Identify which cell holds the provided text, then report its (X, Y) central coordinate. 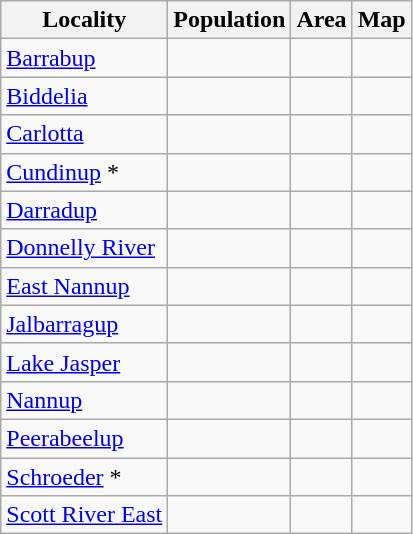
Jalbarragup (84, 324)
Barrabup (84, 58)
Carlotta (84, 134)
Map (382, 20)
Peerabeelup (84, 438)
Donnelly River (84, 248)
Schroeder * (84, 477)
Population (230, 20)
Darradup (84, 210)
Lake Jasper (84, 362)
Locality (84, 20)
Biddelia (84, 96)
Nannup (84, 400)
Area (322, 20)
Scott River East (84, 515)
Cundinup * (84, 172)
East Nannup (84, 286)
